Return [X, Y] of the center of cell containing provided text 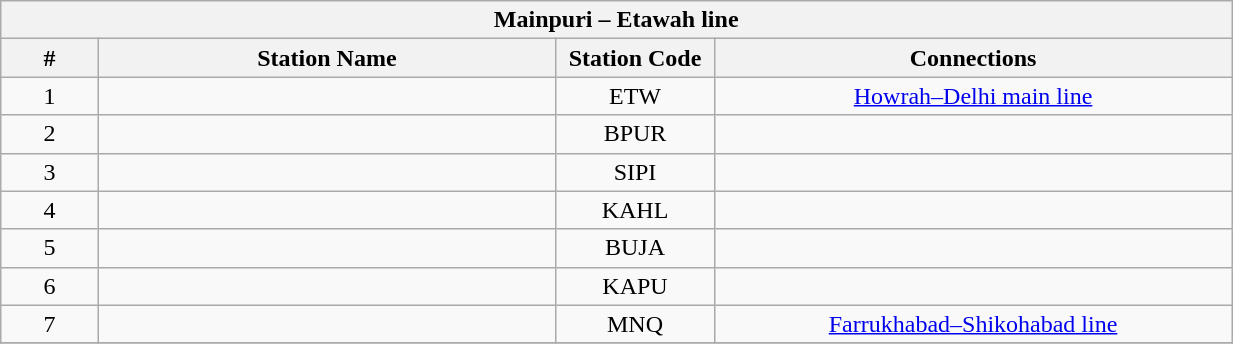
Station Name [326, 58]
5 [50, 248]
BUJA [636, 248]
Connections [972, 58]
KAPU [636, 286]
KAHL [636, 210]
Mainpuri – Etawah line [616, 20]
SIPI [636, 172]
4 [50, 210]
ETW [636, 96]
# [50, 58]
1 [50, 96]
Station Code [636, 58]
BPUR [636, 134]
6 [50, 286]
Farrukhabad–Shikohabad line [972, 324]
MNQ [636, 324]
2 [50, 134]
7 [50, 324]
Howrah–Delhi main line [972, 96]
3 [50, 172]
